Extract the (x, y) coordinate from the center of the cell holding the provided text.  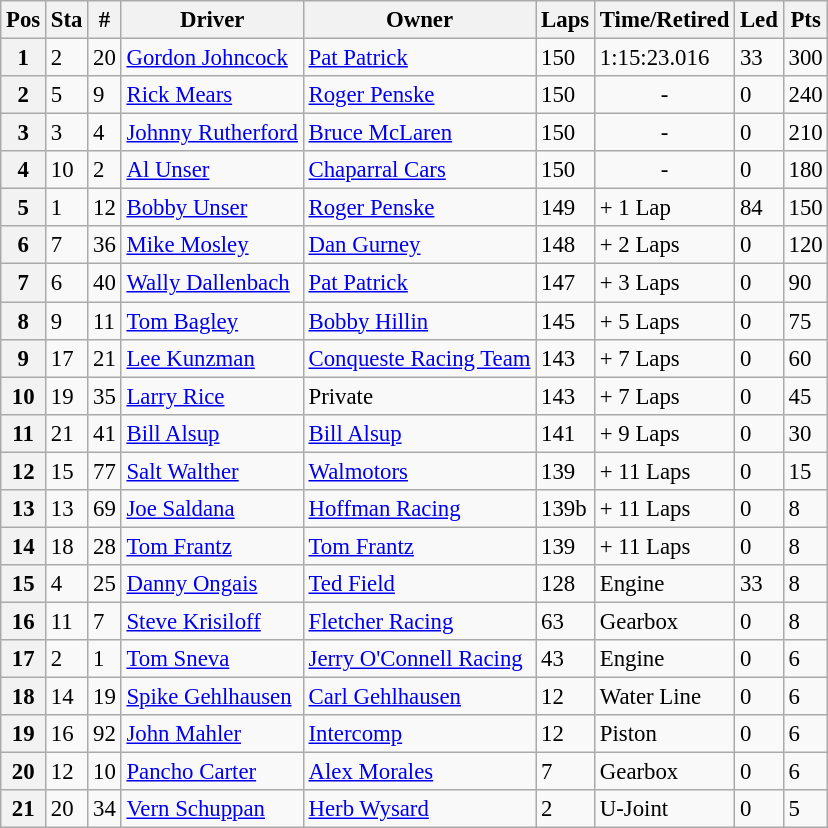
77 (104, 471)
Conqueste Racing Team (420, 358)
41 (104, 433)
69 (104, 509)
36 (104, 245)
Larry Rice (212, 396)
Driver (212, 20)
Pos (24, 20)
+ 5 Laps (665, 321)
Spike Gehlhausen (212, 697)
# (104, 20)
84 (760, 208)
Private (420, 396)
Tom Bagley (212, 321)
Pancho Carter (212, 772)
Led (760, 20)
Jerry O'Connell Racing (420, 659)
75 (806, 321)
35 (104, 396)
180 (806, 170)
Piston (665, 734)
+ 9 Laps (665, 433)
43 (566, 659)
149 (566, 208)
Rick Mears (212, 95)
128 (566, 584)
+ 2 Laps (665, 245)
Tom Sneva (212, 659)
John Mahler (212, 734)
147 (566, 283)
Carl Gehlhausen (420, 697)
Hoffman Racing (420, 509)
Dan Gurney (420, 245)
+ 1 Lap (665, 208)
Lee Kunzman (212, 358)
145 (566, 321)
Danny Ongais (212, 584)
25 (104, 584)
40 (104, 283)
45 (806, 396)
Owner (420, 20)
Water Line (665, 697)
Intercomp (420, 734)
Al Unser (212, 170)
Chaparral Cars (420, 170)
63 (566, 621)
148 (566, 245)
Fletcher Racing (420, 621)
Johnny Rutherford (212, 133)
Time/Retired (665, 20)
Ted Field (420, 584)
Gordon Johncock (212, 58)
U-Joint (665, 809)
Mike Mosley (212, 245)
Sta (67, 20)
Walmotors (420, 471)
30 (806, 433)
240 (806, 95)
300 (806, 58)
Alex Morales (420, 772)
28 (104, 546)
Steve Krisiloff (212, 621)
139b (566, 509)
Joe Saldana (212, 509)
Herb Wysard (420, 809)
Bobby Unser (212, 208)
Laps (566, 20)
Bobby Hillin (420, 321)
Pts (806, 20)
90 (806, 283)
120 (806, 245)
Wally Dallenbach (212, 283)
Bruce McLaren (420, 133)
1:15:23.016 (665, 58)
92 (104, 734)
60 (806, 358)
141 (566, 433)
Salt Walther (212, 471)
34 (104, 809)
Vern Schuppan (212, 809)
+ 3 Laps (665, 283)
210 (806, 133)
